From the cell containing the given text, extract its center point as [x, y] coordinate. 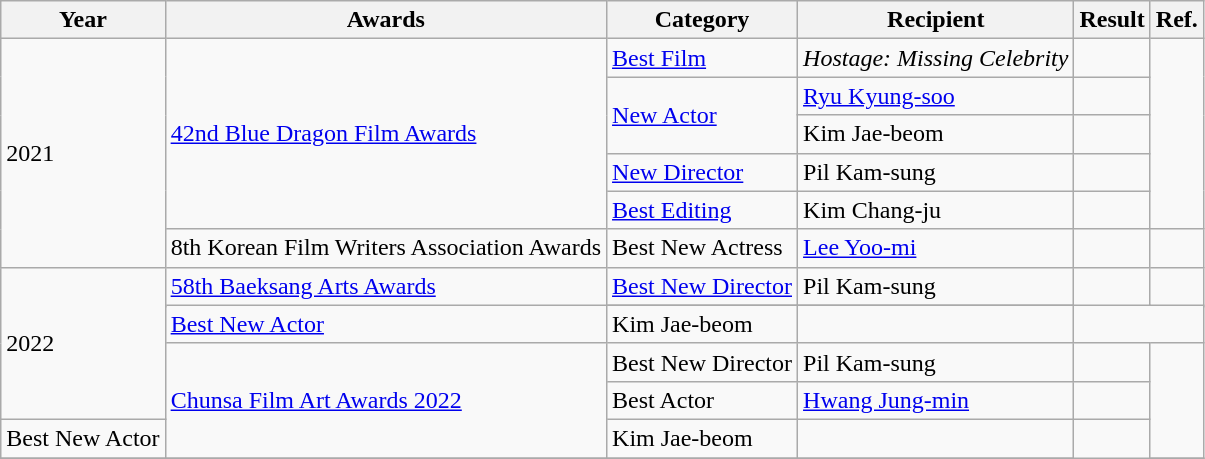
Chunsa Film Art Awards 2022 [386, 400]
New Director [702, 172]
Best Editing [702, 210]
Awards [386, 20]
42nd Blue Dragon Film Awards [386, 134]
Hwang Jung-min [936, 400]
Best Film [702, 58]
Ryu Kyung-soo [936, 96]
Hostage: Missing Celebrity [936, 58]
New Actor [702, 115]
Year [83, 20]
2022 [83, 343]
Best New Actress [702, 248]
2021 [83, 153]
Kim Chang-ju [936, 210]
Ref. [1176, 20]
Recipient [936, 20]
Best Actor [702, 400]
Result [1112, 20]
8th Korean Film Writers Association Awards [386, 248]
Lee Yoo-mi [936, 248]
58th Baeksang Arts Awards [386, 286]
Category [702, 20]
